Capture the cell that displays the provided text and extract its [X, Y] central coordinate. 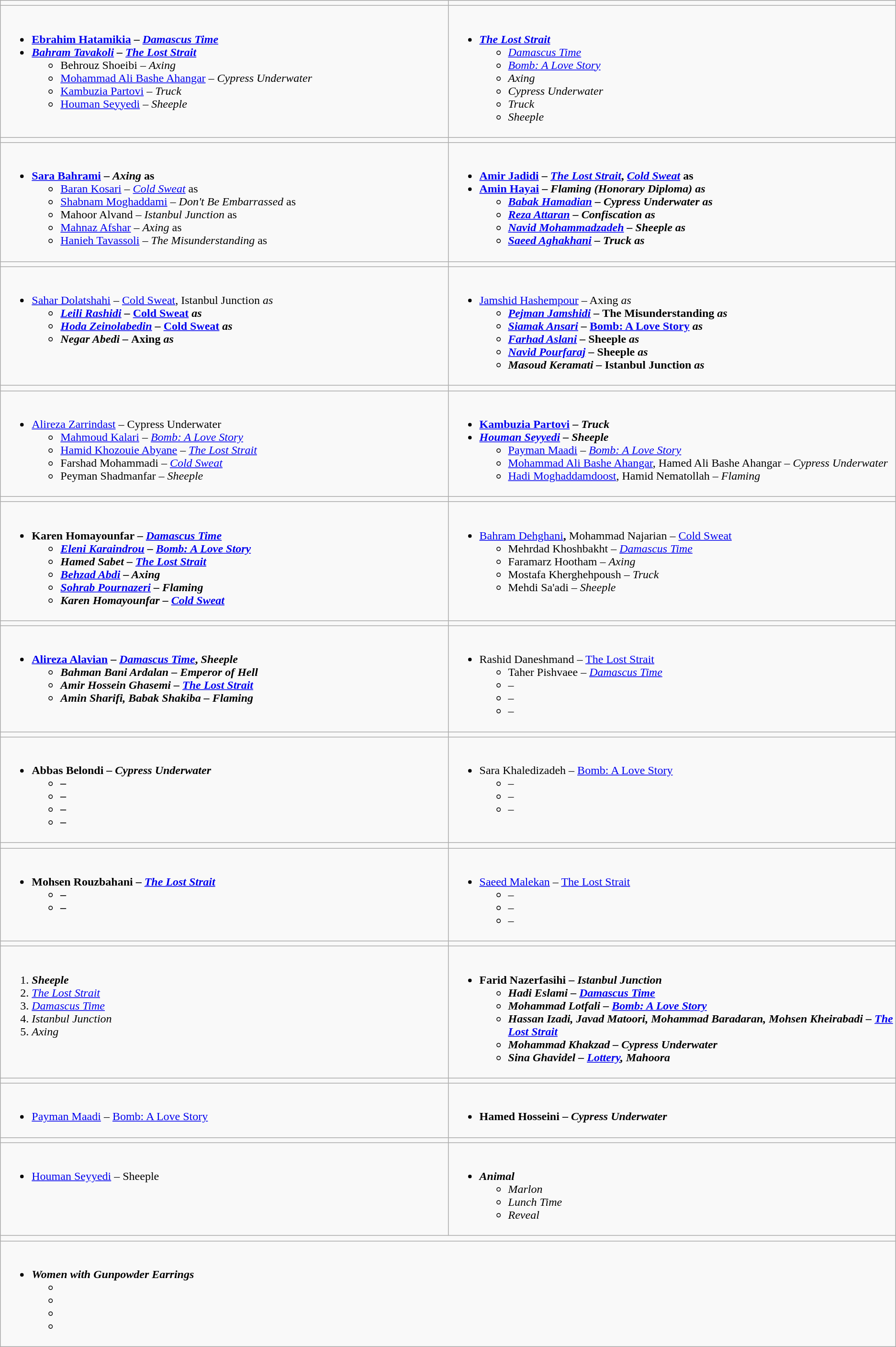
Sara Khaledizadeh – Bomb: A Love Story––– [672, 790]
Women with Gunpowder Earrings [448, 1293]
Hamed Hosseini – Cypress Underwater [672, 1111]
SheepleThe Lost StraitDamascus TimeIstanbul JunctionAxing [224, 1012]
Rashid Daneshmand – The Lost StraitTaher Pishvaee – Damascus Time––– [672, 679]
Sahar Dolatshahi – Cold Sweat, Istanbul Junction asLeili Rashidi – Cold Sweat asHoda Zeinolabedin – Cold Sweat asNegar Abedi – Axing as [224, 326]
Saeed Malekan – The Lost Strait––– [672, 895]
The Lost StraitDamascus TimeBomb: A Love StoryAxingCypress UnderwaterTruckSheeple [672, 72]
Houman Seyyedi – Sheeple [224, 1189]
AnimalMarlonLunch TimeReveal [672, 1189]
Mohsen Rouzbahani – The Lost Strait–– [224, 895]
Payman Maadi – Bomb: A Love Story [224, 1111]
Abbas Belondi – Cypress Underwater–––– [224, 790]
